From the cell containing the given text, extract its center point as (x, y) coordinate. 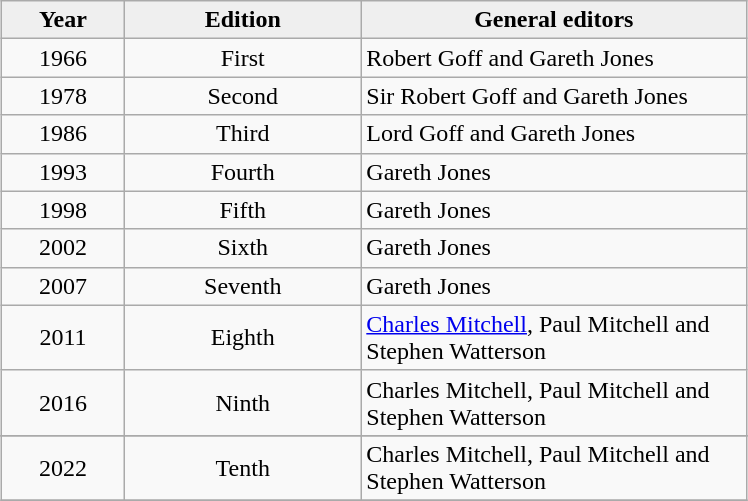
Second (243, 96)
Ninth (243, 402)
Year (63, 20)
Third (243, 134)
Fifth (243, 210)
1978 (63, 96)
2016 (63, 402)
Sixth (243, 248)
1998 (63, 210)
1986 (63, 134)
Robert Goff and Gareth Jones (554, 58)
2011 (63, 338)
Edition (243, 20)
Tenth (243, 468)
2002 (63, 248)
First (243, 58)
1966 (63, 58)
Sir Robert Goff and Gareth Jones (554, 96)
1993 (63, 172)
Fourth (243, 172)
General editors (554, 20)
Eighth (243, 338)
Seventh (243, 286)
Lord Goff and Gareth Jones (554, 134)
2022 (63, 468)
2007 (63, 286)
